Extract the (x, y) coordinate from the center of the cell holding the provided text.  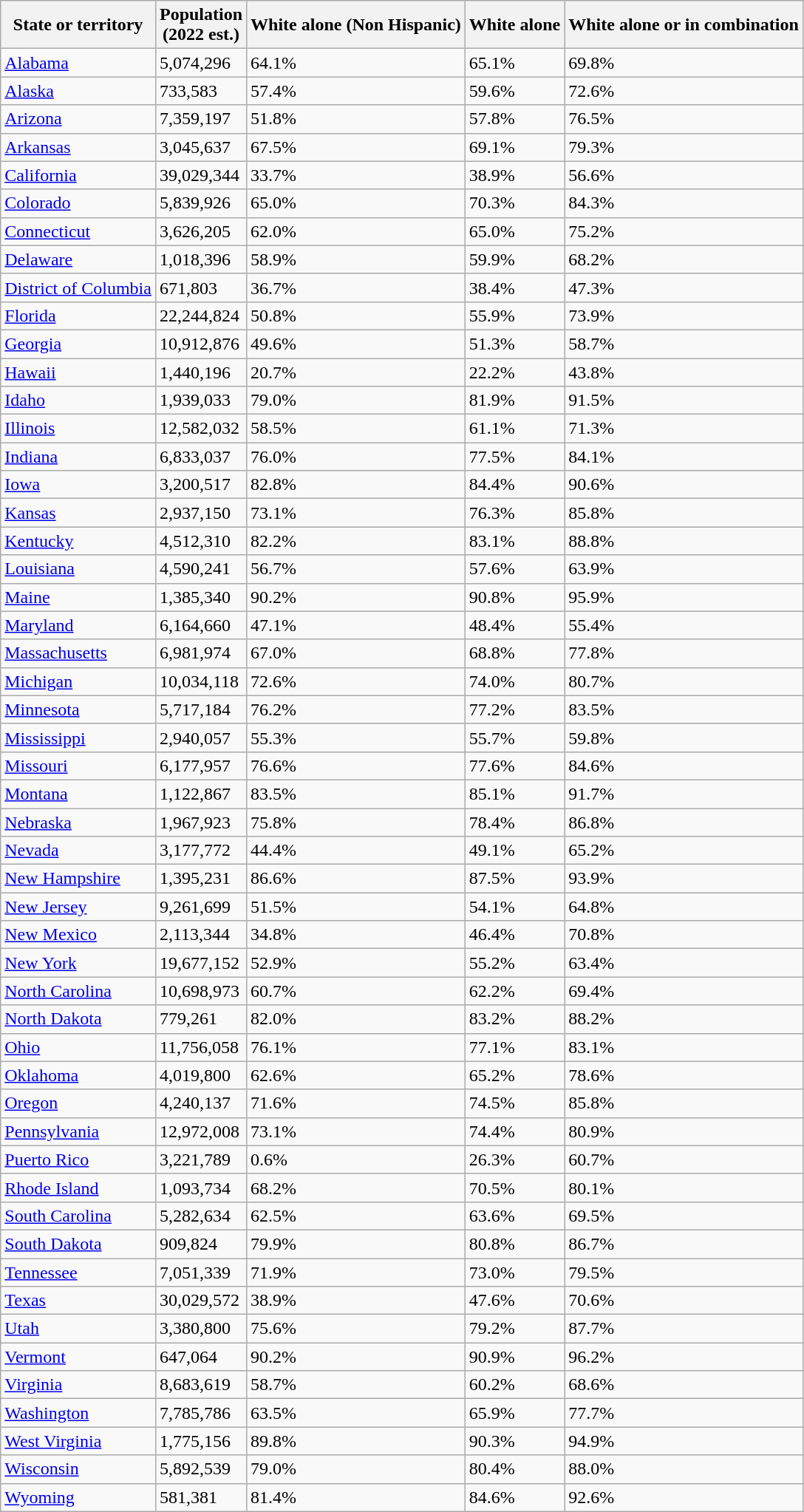
75.6% (356, 1329)
Kansas (78, 513)
4,240,137 (201, 1103)
83.2% (514, 1019)
33.7% (356, 175)
76.0% (356, 457)
3,626,205 (201, 231)
Alabama (78, 63)
7,051,339 (201, 1272)
North Carolina (78, 991)
1,440,196 (201, 372)
57.8% (514, 119)
84.1% (684, 457)
77.8% (684, 653)
76.6% (356, 766)
78.4% (514, 823)
80.9% (684, 1131)
70.6% (684, 1301)
74.5% (514, 1103)
62.6% (356, 1075)
Kentucky (78, 541)
1,122,867 (201, 794)
Arkansas (78, 147)
63.6% (514, 1216)
2,937,150 (201, 513)
Georgia (78, 344)
69.8% (684, 63)
79.3% (684, 147)
86.6% (356, 879)
22,244,824 (201, 316)
26.3% (514, 1159)
84.4% (514, 485)
64.8% (684, 907)
79.9% (356, 1244)
Maine (78, 597)
30,029,572 (201, 1301)
75.2% (684, 231)
79.5% (684, 1272)
Wyoming (78, 1497)
6,177,957 (201, 766)
Utah (78, 1329)
47.6% (514, 1301)
1,939,033 (201, 401)
909,824 (201, 1244)
Ohio (78, 1047)
51.3% (514, 344)
38.4% (514, 287)
59.8% (684, 738)
58.9% (356, 259)
11,756,058 (201, 1047)
South Carolina (78, 1216)
90.6% (684, 485)
Puerto Rico (78, 1159)
61.1% (514, 429)
88.8% (684, 541)
New Mexico (78, 935)
South Dakota (78, 1244)
Texas (78, 1301)
77.1% (514, 1047)
Montana (78, 794)
88.2% (684, 1019)
95.9% (684, 597)
67.0% (356, 653)
63.4% (684, 963)
3,380,800 (201, 1329)
67.5% (356, 147)
White alone (514, 25)
5,074,296 (201, 63)
62.0% (356, 231)
Alaska (78, 91)
69.1% (514, 147)
2,940,057 (201, 738)
73.0% (514, 1272)
68.6% (684, 1385)
44.4% (356, 851)
88.0% (684, 1469)
77.5% (514, 457)
64.1% (356, 63)
5,892,539 (201, 1469)
93.9% (684, 879)
Massachusetts (78, 653)
581,381 (201, 1497)
19,677,152 (201, 963)
5,282,634 (201, 1216)
Delaware (78, 259)
79.2% (514, 1329)
Mississippi (78, 738)
Idaho (78, 401)
77.2% (514, 709)
White alone or in combination (684, 25)
74.4% (514, 1131)
5,839,926 (201, 203)
69.5% (684, 1216)
36.7% (356, 287)
Vermont (78, 1357)
Population(2022 est.) (201, 25)
86.8% (684, 823)
65.1% (514, 63)
55.3% (356, 738)
77.6% (514, 766)
59.6% (514, 91)
Minnesota (78, 709)
671,803 (201, 287)
West Virginia (78, 1441)
55.9% (514, 316)
43.8% (684, 372)
39,029,344 (201, 175)
58.5% (356, 429)
82.8% (356, 485)
0.6% (356, 1159)
55.2% (514, 963)
Florida (78, 316)
49.6% (356, 344)
82.0% (356, 1019)
84.3% (684, 203)
Iowa (78, 485)
Nevada (78, 851)
76.2% (356, 709)
73.9% (684, 316)
Connecticut (78, 231)
1,395,231 (201, 879)
New Hampshire (78, 879)
50.8% (356, 316)
647,064 (201, 1357)
56.6% (684, 175)
71.9% (356, 1272)
7,785,786 (201, 1413)
80.8% (514, 1244)
12,972,008 (201, 1131)
74.0% (514, 681)
77.7% (684, 1413)
Colorado (78, 203)
49.1% (514, 851)
7,359,197 (201, 119)
10,034,118 (201, 681)
65.9% (514, 1413)
71.3% (684, 429)
70.5% (514, 1188)
82.2% (356, 541)
Pennsylvania (78, 1131)
81.9% (514, 401)
733,583 (201, 91)
3,045,637 (201, 147)
Virginia (78, 1385)
4,019,800 (201, 1075)
North Dakota (78, 1019)
92.6% (684, 1497)
Missouri (78, 766)
District of Columbia (78, 287)
81.4% (356, 1497)
52.9% (356, 963)
5,717,184 (201, 709)
12,582,032 (201, 429)
62.5% (356, 1216)
Wisconsin (78, 1469)
60.2% (514, 1385)
89.8% (356, 1441)
85.1% (514, 794)
51.8% (356, 119)
State or territory (78, 25)
56.7% (356, 569)
Oklahoma (78, 1075)
6,981,974 (201, 653)
70.3% (514, 203)
91.5% (684, 401)
80.7% (684, 681)
55.7% (514, 738)
48.4% (514, 625)
62.2% (514, 991)
1,385,340 (201, 597)
63.5% (356, 1413)
Michigan (78, 681)
Washington (78, 1413)
87.7% (684, 1329)
10,698,973 (201, 991)
69.4% (684, 991)
3,221,789 (201, 1159)
90.8% (514, 597)
57.6% (514, 569)
63.9% (684, 569)
76.3% (514, 513)
76.1% (356, 1047)
78.6% (684, 1075)
47.1% (356, 625)
71.6% (356, 1103)
4,590,241 (201, 569)
80.4% (514, 1469)
96.2% (684, 1357)
California (78, 175)
9,261,699 (201, 907)
76.5% (684, 119)
6,833,037 (201, 457)
1,967,923 (201, 823)
90.3% (514, 1441)
Oregon (78, 1103)
Nebraska (78, 823)
New Jersey (78, 907)
3,200,517 (201, 485)
34.8% (356, 935)
94.9% (684, 1441)
75.8% (356, 823)
Louisiana (78, 569)
New York (78, 963)
Hawaii (78, 372)
20.7% (356, 372)
779,261 (201, 1019)
1,775,156 (201, 1441)
Maryland (78, 625)
1,093,734 (201, 1188)
57.4% (356, 91)
1,018,396 (201, 259)
55.4% (684, 625)
70.8% (684, 935)
Illinois (78, 429)
Indiana (78, 457)
4,512,310 (201, 541)
54.1% (514, 907)
22.2% (514, 372)
91.7% (684, 794)
Tennessee (78, 1272)
86.7% (684, 1244)
80.1% (684, 1188)
White alone (Non Hispanic) (356, 25)
47.3% (684, 287)
3,177,772 (201, 851)
68.8% (514, 653)
Rhode Island (78, 1188)
46.4% (514, 935)
2,113,344 (201, 935)
Arizona (78, 119)
8,683,619 (201, 1385)
59.9% (514, 259)
90.9% (514, 1357)
6,164,660 (201, 625)
51.5% (356, 907)
10,912,876 (201, 344)
87.5% (514, 879)
